Capture the cell that displays the provided text and extract its (X, Y) central coordinate. 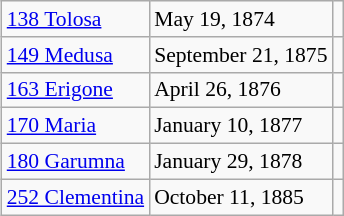
149 Medusa (76, 54)
October 11, 1885 (240, 197)
May 19, 1874 (240, 19)
180 Garumna (76, 161)
252 Clementina (76, 197)
September 21, 1875 (240, 54)
January 29, 1878 (240, 161)
January 10, 1877 (240, 126)
163 Erigone (76, 90)
April 26, 1876 (240, 90)
170 Maria (76, 126)
138 Tolosa (76, 19)
